Return (x, y) of the center of cell containing provided text 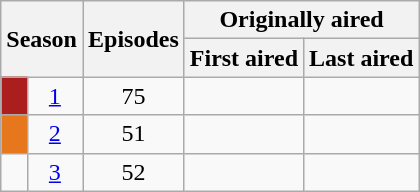
Originally aired (302, 20)
51 (133, 134)
1 (54, 96)
52 (133, 172)
First aired (244, 58)
Season (42, 39)
Episodes (133, 39)
75 (133, 96)
3 (54, 172)
2 (54, 134)
Last aired (362, 58)
